Locate the cell with the specified text and output its (X, Y) center coordinate. 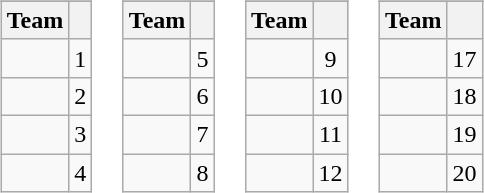
8 (202, 173)
19 (464, 134)
6 (202, 96)
18 (464, 96)
5 (202, 58)
17 (464, 58)
11 (330, 134)
20 (464, 173)
2 (80, 96)
12 (330, 173)
7 (202, 134)
4 (80, 173)
9 (330, 58)
1 (80, 58)
3 (80, 134)
10 (330, 96)
